Provide the (X, Y) coordinate of the cell's center where the given text is located.  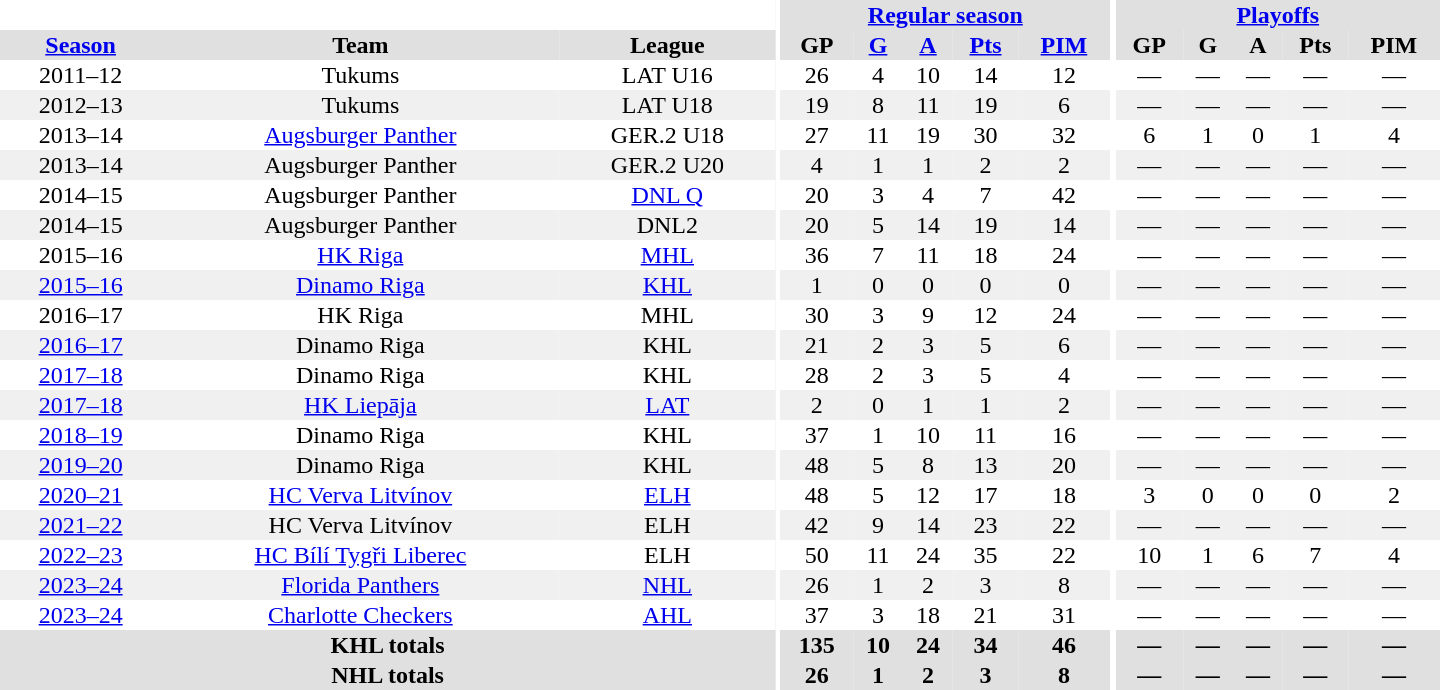
AHL (668, 615)
135 (817, 645)
GER.2 U18 (668, 135)
DNL2 (668, 225)
34 (986, 645)
LAT U16 (668, 75)
50 (817, 555)
League (668, 45)
27 (817, 135)
LAT (668, 405)
32 (1064, 135)
2020–21 (80, 495)
NHL (668, 585)
16 (1064, 435)
2011–12 (80, 75)
36 (817, 255)
Season (80, 45)
NHL totals (388, 675)
17 (986, 495)
2019–20 (80, 465)
LAT U18 (668, 105)
DNL Q (668, 195)
2012–13 (80, 105)
Florida Panthers (360, 585)
13 (986, 465)
Regular season (946, 15)
46 (1064, 645)
23 (986, 525)
KHL totals (388, 645)
2022–23 (80, 555)
31 (1064, 615)
HK Liepāja (360, 405)
2018–19 (80, 435)
28 (817, 375)
2021–22 (80, 525)
Playoffs (1278, 15)
HC Bílí Tygři Liberec (360, 555)
GER.2 U20 (668, 165)
Team (360, 45)
Charlotte Checkers (360, 615)
35 (986, 555)
